Identify which cell holds the provided text, then report its (X, Y) central coordinate. 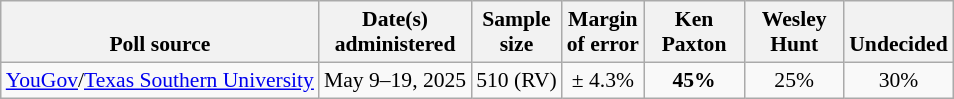
510 (RV) (516, 80)
25% (794, 80)
45% (694, 80)
Poll source (160, 32)
± 4.3% (603, 80)
Samplesize (516, 32)
Date(s)administered (395, 32)
KenPaxton (694, 32)
30% (898, 80)
WesleyHunt (794, 32)
YouGov/Texas Southern University (160, 80)
May 9–19, 2025 (395, 80)
Undecided (898, 32)
Marginof error (603, 32)
